Search for the cell housing the specified text and yield its [x, y] center coordinate. 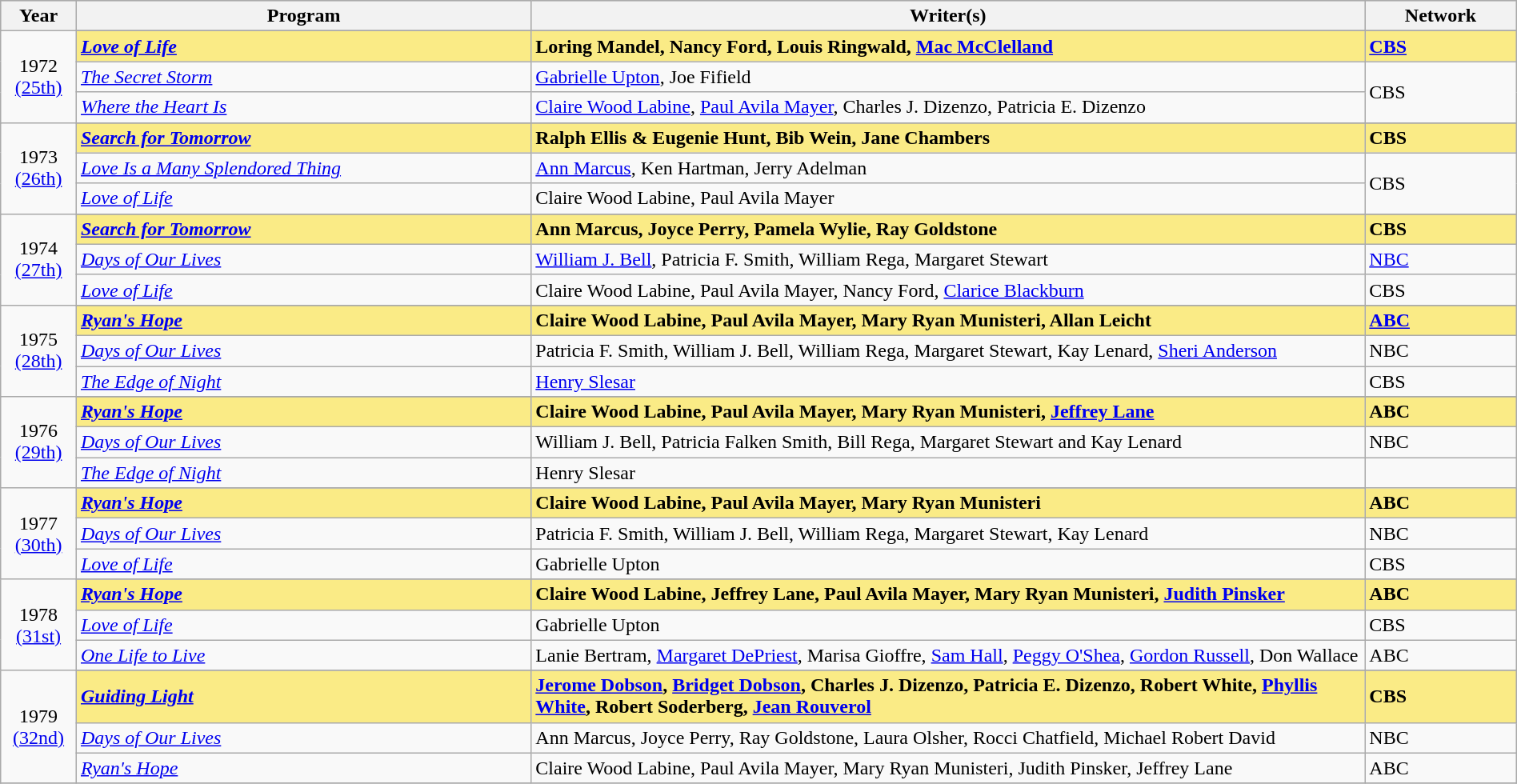
1974(27th) [38, 259]
1979(32nd) [38, 726]
Claire Wood Labine, Paul Avila Mayer, Mary Ryan Munisteri [948, 503]
Ann Marcus, Joyce Perry, Pamela Wylie, Ray Goldstone [948, 229]
1976(29th) [38, 442]
Ann Marcus, Joyce Perry, Ray Goldstone, Laura Olsher, Rocci Chatfield, Michael Robert David [948, 738]
One Life to Live [303, 655]
Program [303, 16]
1977(30th) [38, 534]
Year [38, 16]
Ann Marcus, Ken Hartman, Jerry Adelman [948, 168]
William J. Bell, Patricia F. Smith, William Rega, Margaret Stewart [948, 259]
Guiding Light [303, 696]
1978(31st) [38, 625]
Writer(s) [948, 16]
William J. Bell, Patricia Falken Smith, Bill Rega, Margaret Stewart and Kay Lenard [948, 442]
1973(26th) [38, 168]
Patricia F. Smith, William J. Bell, William Rega, Margaret Stewart, Kay Lenard [948, 534]
Claire Wood Labine, Paul Avila Mayer, Mary Ryan Munisteri, Jeffrey Lane [948, 412]
Patricia F. Smith, William J. Bell, William Rega, Margaret Stewart, Kay Lenard, Sheri Anderson [948, 350]
1975(28th) [38, 350]
Claire Wood Labine, Jeffrey Lane, Paul Avila Mayer, Mary Ryan Munisteri, Judith Pinsker [948, 594]
Loring Mandel, Nancy Ford, Louis Ringwald, Mac McClelland [948, 46]
Ralph Ellis & Eugenie Hunt, Bib Wein, Jane Chambers [948, 138]
Claire Wood Labine, Paul Avila Mayer, Nancy Ford, Clarice Blackburn [948, 290]
1972(25th) [38, 77]
Love Is a Many Splendored Thing [303, 168]
The Secret Storm [303, 77]
Lanie Bertram, Margaret DePriest, Marisa Gioffre, Sam Hall, Peggy O'Shea, Gordon Russell, Don Wallace [948, 655]
Claire Wood Labine, Paul Avila Mayer, Charles J. Dizenzo, Patricia E. Dizenzo [948, 107]
Claire Wood Labine, Paul Avila Mayer [948, 198]
Network [1440, 16]
Jerome Dobson, Bridget Dobson, Charles J. Dizenzo, Patricia E. Dizenzo, Robert White, Phyllis White, Robert Soderberg, Jean Rouverol [948, 696]
Claire Wood Labine, Paul Avila Mayer, Mary Ryan Munisteri, Judith Pinsker, Jeffrey Lane [948, 768]
Gabrielle Upton, Joe Fifield [948, 77]
Where the Heart Is [303, 107]
Claire Wood Labine, Paul Avila Mayer, Mary Ryan Munisteri, Allan Leicht [948, 320]
